Return (x, y) of the center of cell containing provided text 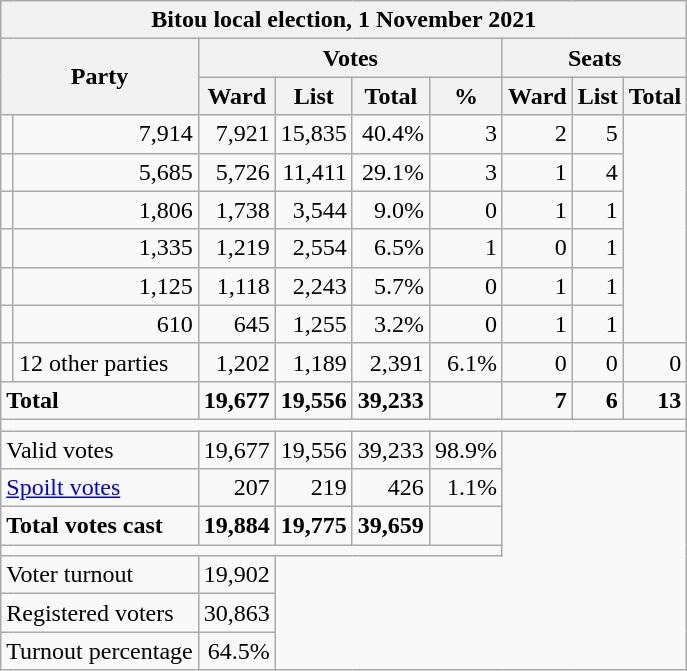
Valid votes (100, 449)
9.0% (390, 210)
4 (598, 172)
29.1% (390, 172)
2,554 (314, 248)
13 (655, 400)
64.5% (236, 651)
Party (100, 77)
Registered voters (100, 613)
219 (314, 488)
19,775 (314, 526)
40.4% (390, 134)
1,118 (236, 286)
1,202 (236, 362)
5 (598, 134)
426 (390, 488)
1,335 (106, 248)
2,243 (314, 286)
3.2% (390, 324)
6 (598, 400)
1,189 (314, 362)
19,902 (236, 575)
Voter turnout (100, 575)
6.5% (390, 248)
Total votes cast (100, 526)
39,659 (390, 526)
645 (236, 324)
98.9% (466, 449)
5.7% (390, 286)
Bitou local election, 1 November 2021 (344, 20)
207 (236, 488)
12 other parties (106, 362)
1.1% (466, 488)
1,738 (236, 210)
30,863 (236, 613)
Spoilt votes (100, 488)
7 (537, 400)
% (466, 96)
3,544 (314, 210)
1,125 (106, 286)
2 (537, 134)
7,921 (236, 134)
19,884 (236, 526)
Seats (594, 58)
1,219 (236, 248)
Votes (350, 58)
610 (106, 324)
Turnout percentage (100, 651)
15,835 (314, 134)
11,411 (314, 172)
5,726 (236, 172)
1,255 (314, 324)
7,914 (106, 134)
2,391 (390, 362)
5,685 (106, 172)
1,806 (106, 210)
6.1% (466, 362)
